Pinpoint the cell where the given text exists, returning its [x, y] midpoint coordinate. 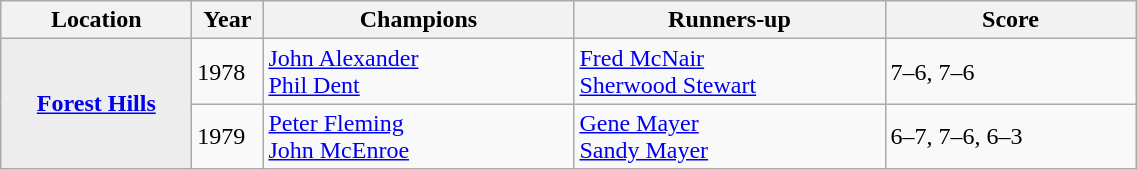
Forest Hills [96, 104]
Location [96, 20]
Fred McNair Sherwood Stewart [730, 72]
Champions [418, 20]
Gene Mayer Sandy Mayer [730, 136]
7–6, 7–6 [1010, 72]
Score [1010, 20]
Year [228, 20]
Peter Fleming John McEnroe [418, 136]
1979 [228, 136]
6–7, 7–6, 6–3 [1010, 136]
1978 [228, 72]
Runners-up [730, 20]
John Alexander Phil Dent [418, 72]
